From the cell containing the given text, extract its center point as [x, y] coordinate. 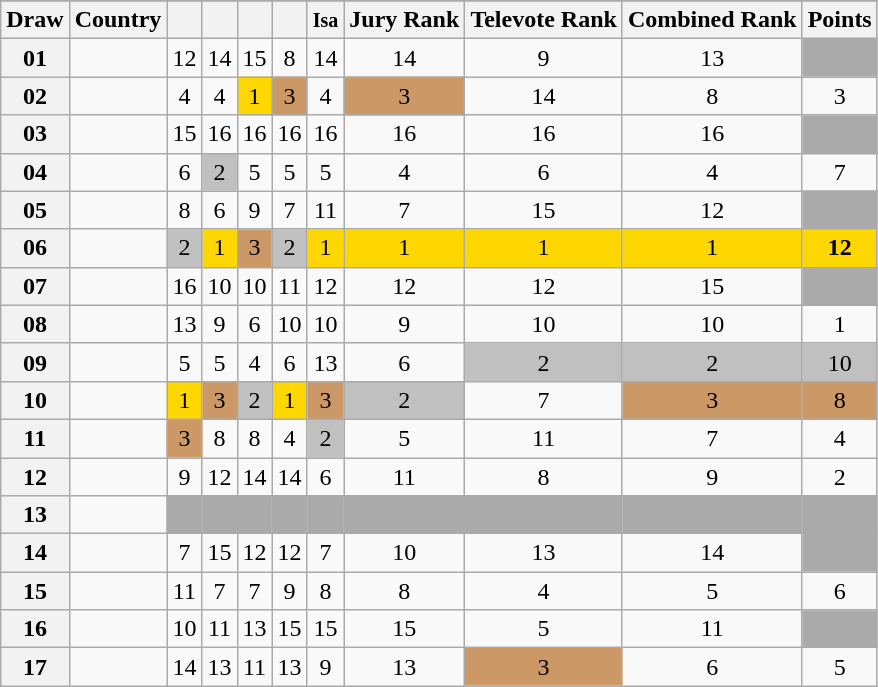
Isa [326, 20]
Points [840, 20]
07 [35, 286]
06 [35, 248]
05 [35, 210]
Jury Rank [404, 20]
01 [35, 58]
08 [35, 324]
Country [118, 20]
Combined Rank [712, 20]
04 [35, 172]
03 [35, 134]
09 [35, 362]
Televote Rank [544, 20]
02 [35, 96]
17 [35, 667]
Draw [35, 20]
